Detect which cell encompasses the target text, then output its [X, Y] center coordinate. 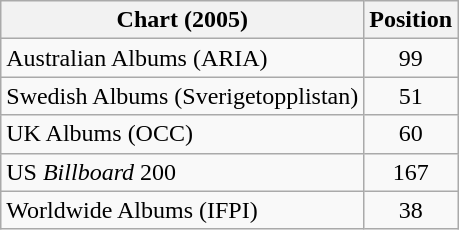
51 [411, 96]
Chart (2005) [182, 20]
Position [411, 20]
US Billboard 200 [182, 172]
99 [411, 58]
167 [411, 172]
Australian Albums (ARIA) [182, 58]
UK Albums (OCC) [182, 134]
Worldwide Albums (IFPI) [182, 210]
Swedish Albums (Sverigetopplistan) [182, 96]
38 [411, 210]
60 [411, 134]
